Scan for the cell matching the given text and deliver its [x, y] coordinate at center. 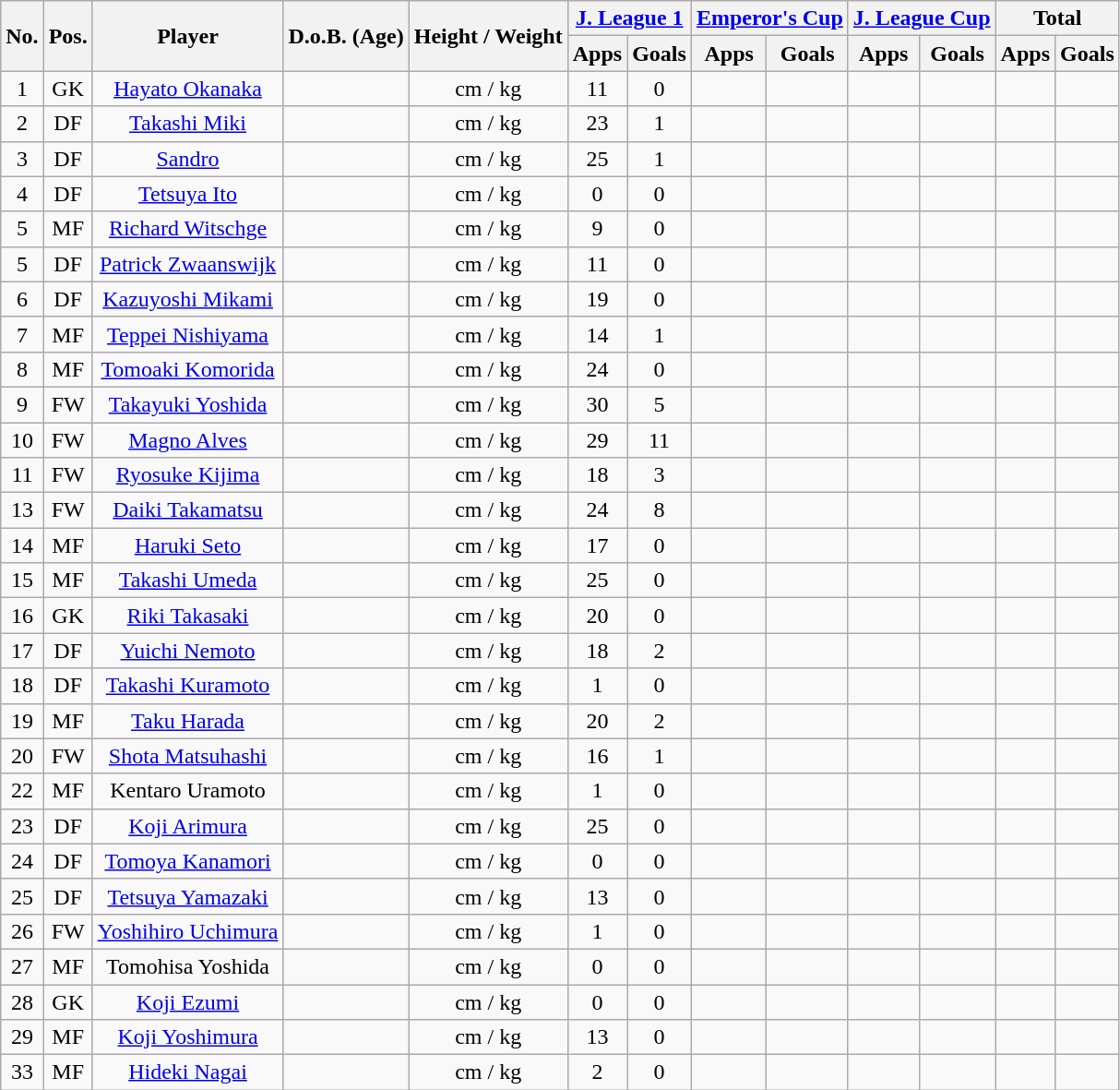
33 [22, 1072]
Hayato Okanaka [188, 89]
22 [22, 791]
Koji Arimura [188, 826]
Takashi Kuramoto [188, 686]
Yoshihiro Uchimura [188, 931]
Takayuki Yoshida [188, 404]
Ryosuke Kijima [188, 475]
Richard Witschge [188, 229]
Koji Ezumi [188, 1001]
Sandro [188, 159]
Hideki Nagai [188, 1072]
Player [188, 36]
Kentaro Uramoto [188, 791]
28 [22, 1001]
Shota Matsuhashi [188, 756]
Riki Takasaki [188, 616]
Tetsuya Yamazaki [188, 896]
Height / Weight [488, 36]
15 [22, 581]
10 [22, 440]
Tomoya Kanamori [188, 861]
D.o.B. (Age) [346, 36]
Haruki Seto [188, 545]
Magno Alves [188, 440]
Takashi Umeda [188, 581]
30 [597, 404]
Daiki Takamatsu [188, 510]
No. [22, 36]
Pos. [68, 36]
Yuichi Nemoto [188, 651]
7 [22, 334]
Total [1057, 18]
J. League 1 [629, 18]
Tetsuya Ito [188, 194]
Takashi Miki [188, 124]
6 [22, 299]
Teppei Nishiyama [188, 334]
4 [22, 194]
Emperor's Cup [769, 18]
26 [22, 931]
Kazuyoshi Mikami [188, 299]
Koji Yoshimura [188, 1037]
J. League Cup [922, 18]
Taku Harada [188, 721]
Patrick Zwaanswijk [188, 264]
27 [22, 966]
Tomohisa Yoshida [188, 966]
Tomoaki Komorida [188, 369]
